Identify which cell holds the provided text, then report its [X, Y] central coordinate. 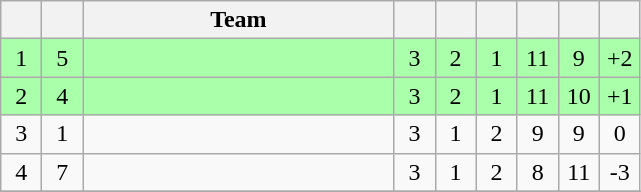
5 [62, 58]
7 [62, 172]
10 [578, 96]
Team [238, 20]
+2 [620, 58]
-3 [620, 172]
0 [620, 134]
8 [538, 172]
+1 [620, 96]
